Output the (X, Y) coordinate of the center of the cell containing the given text.  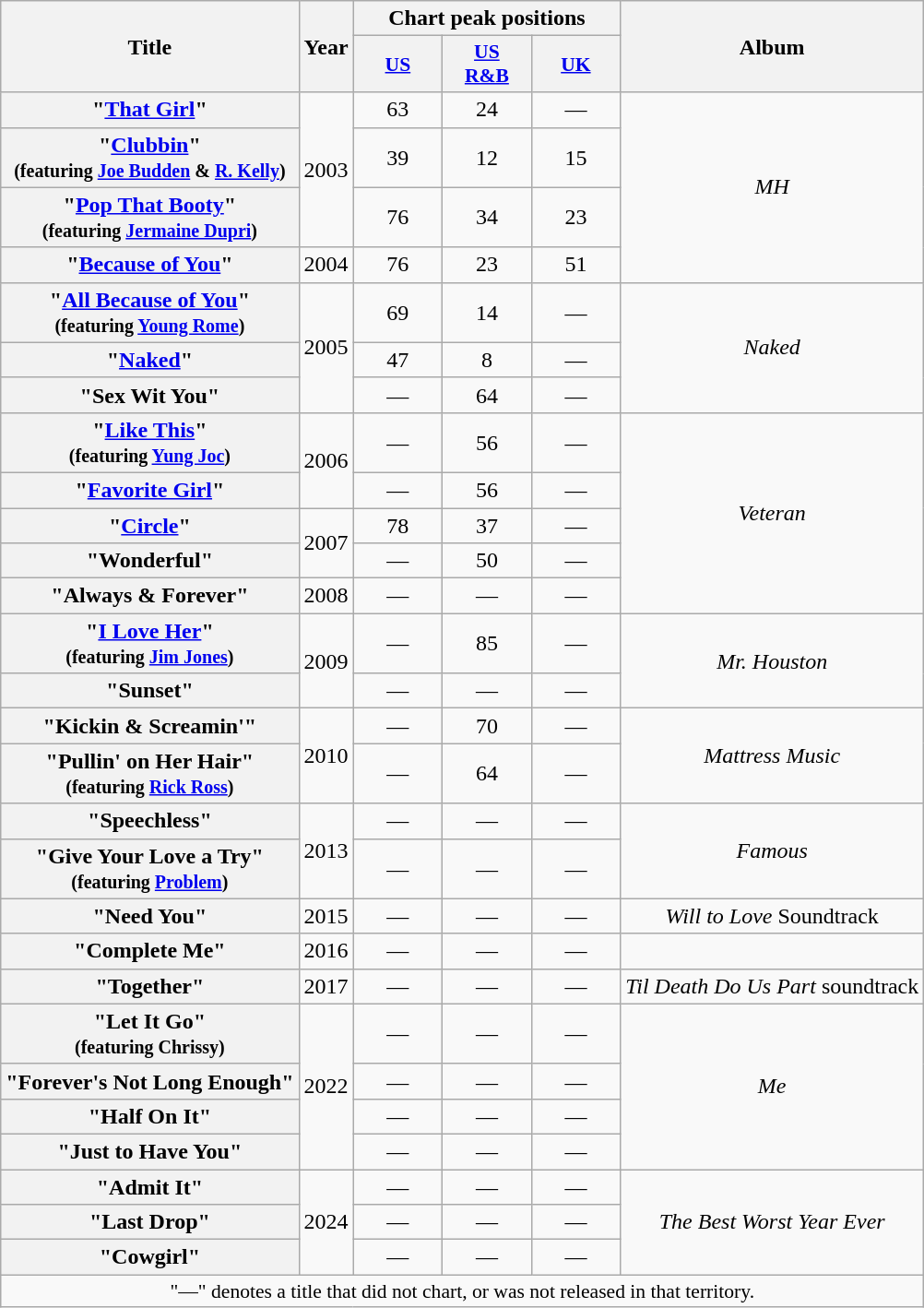
"Together" (149, 986)
"Last Drop" (149, 1222)
2016 (326, 951)
"Because of You" (149, 265)
Chart peak positions (487, 18)
US (398, 65)
MH (773, 187)
"Give Your Love a Try" (featuring Problem) (149, 869)
24 (487, 110)
Year (326, 46)
"Speechless" (149, 821)
15 (575, 157)
"Kickin & Screamin'" (149, 726)
78 (398, 525)
"Pullin' on Her Hair" (featuring Rick Ross) (149, 773)
2004 (326, 265)
2005 (326, 347)
"Complete Me" (149, 951)
47 (398, 360)
39 (398, 157)
37 (487, 525)
"Favorite Girl" (149, 490)
"Let It Go"(featuring Chrissy) (149, 1033)
"—" denotes a title that did not chart, or was not released in that territory. (463, 1291)
69 (398, 312)
70 (487, 726)
"Pop That Booty" (featuring Jermaine Dupri) (149, 218)
"Forever's Not Long Enough" (149, 1081)
Veteran (773, 513)
"Cowgirl" (149, 1257)
"Like This" (featuring Yung Joc) (149, 443)
12 (487, 157)
Mattress Music (773, 756)
The Best Worst Year Ever (773, 1222)
2024 (326, 1222)
Will to Love Soundtrack (773, 916)
2006 (326, 459)
2003 (326, 170)
Famous (773, 850)
2007 (326, 542)
USR&B (487, 65)
Naked (773, 347)
"Half On It" (149, 1116)
Title (149, 46)
"Naked" (149, 360)
63 (398, 110)
"Clubbin" (featuring Joe Budden & R. Kelly) (149, 157)
"Sunset" (149, 691)
2009 (326, 660)
2017 (326, 986)
"Just to Have You" (149, 1151)
2010 (326, 756)
UK (575, 65)
Mr. Houston (773, 660)
"That Girl" (149, 110)
2022 (326, 1087)
2013 (326, 850)
34 (487, 218)
85 (487, 644)
"Always & Forever" (149, 596)
"All Because of You" (featuring Young Rome) (149, 312)
51 (575, 265)
Album (773, 46)
Me (773, 1087)
8 (487, 360)
"Sex Wit You" (149, 395)
"I Love Her" (featuring Jim Jones) (149, 644)
"Admit It" (149, 1187)
"Need You" (149, 916)
2015 (326, 916)
2008 (326, 596)
"Circle" (149, 525)
50 (487, 561)
14 (487, 312)
Til Death Do Us Part soundtrack (773, 986)
"Wonderful" (149, 561)
